Capture the cell that displays the provided text and extract its [X, Y] central coordinate. 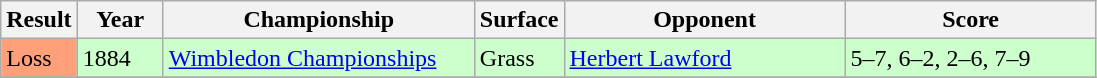
1884 [120, 58]
Year [120, 20]
Grass [519, 58]
Wimbledon Championships [318, 58]
Result [39, 20]
Opponent [704, 20]
Surface [519, 20]
5–7, 6–2, 2–6, 7–9 [970, 58]
Loss [39, 58]
Herbert Lawford [704, 58]
Score [970, 20]
Championship [318, 20]
